Output the [X, Y] coordinate of the center of the cell containing the given text.  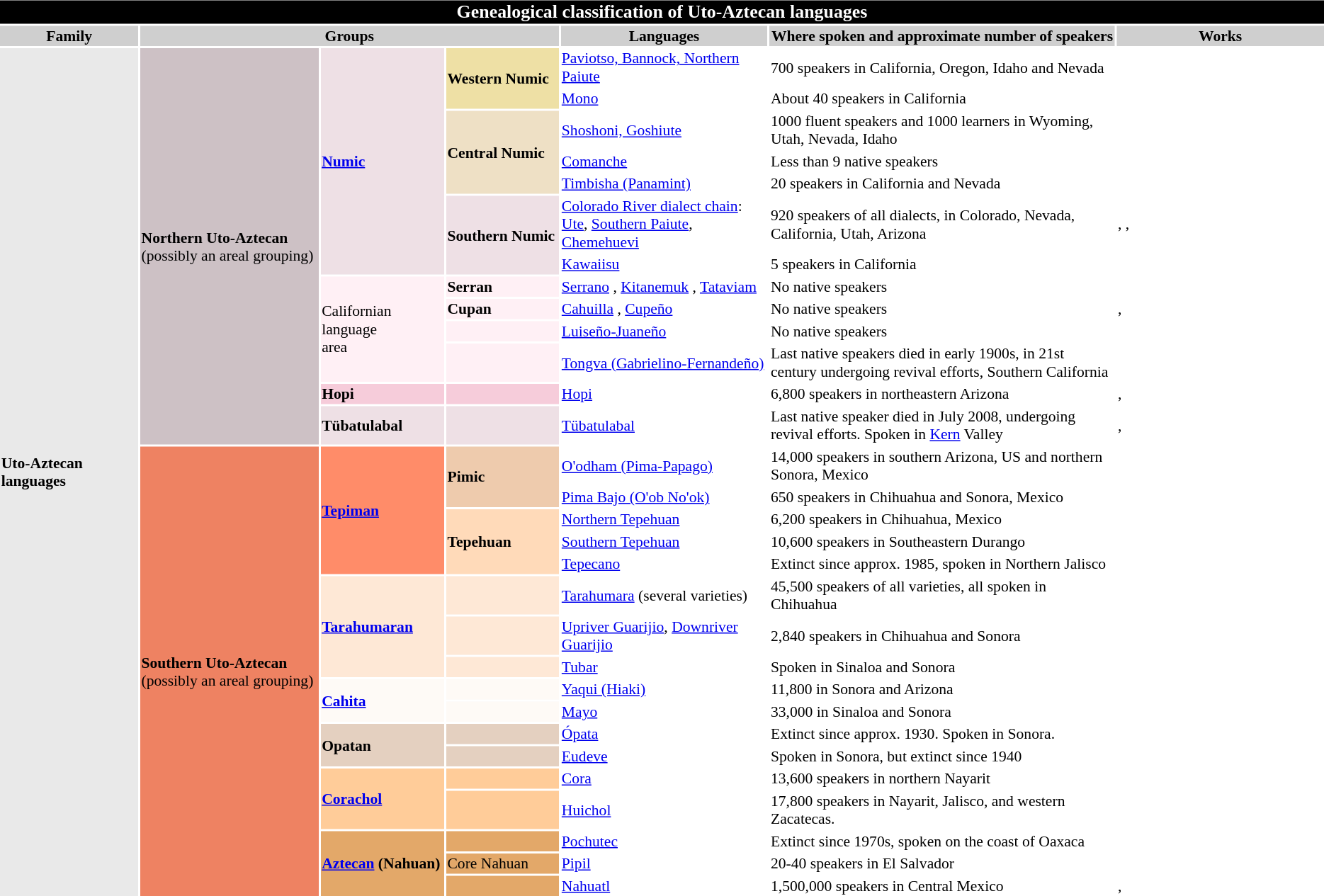
Groups [349, 36]
Central Numic [502, 153]
Mono [664, 98]
Pochutec [664, 841]
Less than 9 native speakers [942, 161]
Timbisha (Panamint) [664, 183]
17,800 speakers in Nayarit, Jalisco, and western Zacatecas. [942, 810]
Last native speaker died in July 2008, undergoing revival efforts. Spoken in Kern Valley [942, 426]
Cahita [383, 701]
20-40 speakers in El Salvador [942, 863]
Works [1220, 36]
Tepiman [383, 511]
Western Numic [502, 79]
Extinct since approx. 1985, spoken in Northern Jalisco [942, 564]
Core Nahuan [502, 863]
Where spoken and approximate number of speakers [942, 36]
650 speakers in Chihuahua and Sonora, Mexico [942, 497]
Languages [664, 36]
Tepehuan [502, 542]
920 speakers of all dialects, in Colorado, Nevada, California, Utah, Arizona [942, 225]
Tepecano [664, 564]
Paviotso, Bannock, Northern Paiute [664, 67]
Opatan [383, 745]
Serran [502, 287]
Northern Uto-Aztecan (possibly an areal grouping) [230, 246]
20 speakers in California and Nevada [942, 183]
Genealogical classification of Uto-Aztecan languages [662, 13]
Cora [664, 778]
Numic [383, 161]
Extinct since approx. 1930. Spoken in Sonora. [942, 734]
33,000 in Sinaloa and Sonora [942, 712]
6,200 speakers in Chihuahua, Mexico [942, 519]
Californianlanguagearea [383, 329]
Southern Numic [502, 235]
Spoken in Sonora, but extinct since 1940 [942, 756]
10,600 speakers in Southeastern Durango [942, 542]
6,800 speakers in northeastern Arizona [942, 394]
2,840 speakers in Chihuahua and Sonora [942, 636]
About 40 speakers in California [942, 98]
, , [1220, 225]
Northern Tepehuan [664, 519]
Ópata [664, 734]
1000 fluent speakers and 1000 learners in Wyoming, Utah, Nevada, Idaho [942, 130]
45,500 speakers of all varieties, all spoken in Chihuahua [942, 596]
Yaqui (Hiaki) [664, 689]
Pipil [664, 863]
Southern Uto-Aztecan(possibly an areal grouping) [230, 671]
Comanche [664, 161]
Luiseño-Juaneño [664, 331]
13,600 speakers in northern Nayarit [942, 778]
Nahuatl [664, 886]
Tubar [664, 667]
Huichol [664, 810]
Southern Tepehuan [664, 542]
Uto-Aztecan languages [69, 472]
Shoshoni, Goshiute [664, 130]
Family [69, 36]
700 speakers in California, Oregon, Idaho and Nevada [942, 67]
11,800 in Sonora and Arizona [942, 689]
14,000 speakers in southern Arizona, US and northern Sonora, Mexico [942, 466]
Extinct since 1970s, spoken on the coast of Oaxaca [942, 841]
Pimic [502, 477]
Last native speakers died in early 1900s, in 21st century undergoing revival efforts, Southern California [942, 363]
Cupan [502, 309]
O'odham (Pima-Papago) [664, 466]
Kawaiisu [664, 264]
1,500,000 speakers in Central Mexico [942, 886]
Cahuilla , Cupeño [664, 309]
5 speakers in California [942, 264]
Mayo [664, 712]
Pima Bajo (O'ob No'ok) [664, 497]
Tarahumaran [383, 627]
Upriver Guarijio, Downriver Guarijio [664, 636]
Tarahumara (several varieties) [664, 596]
Serrano , Kitanemuk , Tataviam [664, 287]
Colorado River dialect chain: Ute, Southern Paiute, Chemehuevi [664, 225]
Tongva (Gabrielino-Fernandeño) [664, 363]
Corachol [383, 799]
Spoken in Sinaloa and Sonora [942, 667]
Eudeve [664, 756]
